Return (x, y) of the center of cell containing provided text 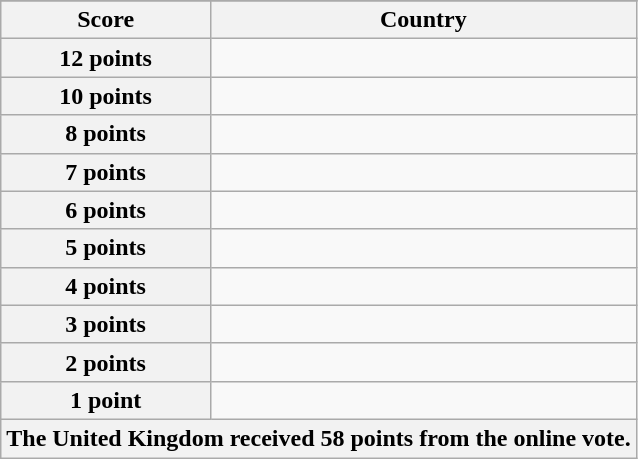
Country (423, 20)
2 points (106, 362)
Score (106, 20)
3 points (106, 324)
4 points (106, 286)
6 points (106, 210)
12 points (106, 58)
10 points (106, 96)
7 points (106, 172)
5 points (106, 248)
The United Kingdom received 58 points from the online vote. (319, 438)
8 points (106, 134)
1 point (106, 400)
